Determine the [x, y] coordinate at the center of the cell enclosing the given text.  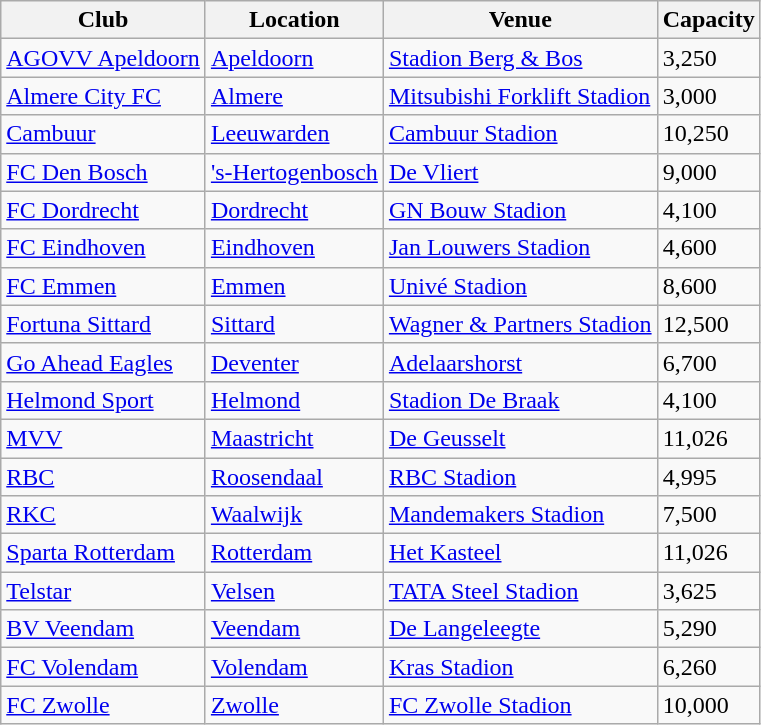
BV Veendam [104, 629]
FC Emmen [104, 286]
10,000 [708, 705]
FC Den Bosch [104, 172]
Dordrecht [294, 210]
3,250 [708, 58]
Cambuur [104, 134]
Almere City FC [104, 96]
6,260 [708, 667]
Location [294, 20]
GN Bouw Stadion [520, 210]
Maastricht [294, 438]
4,600 [708, 248]
Almere [294, 96]
FC Eindhoven [104, 248]
Mitsubishi Forklift Stadion [520, 96]
Roosendaal [294, 477]
Jan Louwers Stadion [520, 248]
Sparta Rotterdam [104, 553]
Stadion De Braak [520, 400]
8,600 [708, 286]
Het Kasteel [520, 553]
Wagner & Partners Stadion [520, 324]
Mandemakers Stadion [520, 515]
Waalwijk [294, 515]
Kras Stadion [520, 667]
Emmen [294, 286]
Apeldoorn [294, 58]
3,000 [708, 96]
Stadion Berg & Bos [520, 58]
5,290 [708, 629]
AGOVV Apeldoorn [104, 58]
7,500 [708, 515]
10,250 [708, 134]
De Geusselt [520, 438]
6,700 [708, 362]
FC Zwolle Stadion [520, 705]
Venue [520, 20]
4,995 [708, 477]
RBC [104, 477]
's-Hertogenbosch [294, 172]
FC Dordrecht [104, 210]
Veendam [294, 629]
Helmond Sport [104, 400]
De Langeleegte [520, 629]
Sittard [294, 324]
Helmond [294, 400]
RBC Stadion [520, 477]
Volendam [294, 667]
Deventer [294, 362]
9,000 [708, 172]
FC Volendam [104, 667]
RKC [104, 515]
MVV [104, 438]
Cambuur Stadion [520, 134]
Velsen [294, 591]
TATA Steel Stadion [520, 591]
Capacity [708, 20]
Club [104, 20]
3,625 [708, 591]
FC Zwolle [104, 705]
Adelaarshorst [520, 362]
Telstar [104, 591]
De Vliert [520, 172]
Leeuwarden [294, 134]
Eindhoven [294, 248]
Rotterdam [294, 553]
Fortuna Sittard [104, 324]
Go Ahead Eagles [104, 362]
12,500 [708, 324]
Univé Stadion [520, 286]
Zwolle [294, 705]
